Identify which cell holds the provided text, then report its [x, y] central coordinate. 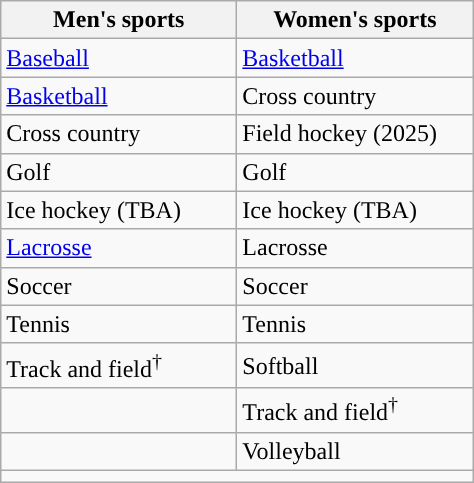
Volleyball [355, 451]
Women's sports [355, 20]
Field hockey (2025) [355, 134]
Men's sports [119, 20]
Baseball [119, 58]
Softball [355, 366]
